Output the [X, Y] coordinate of the center of the cell containing the given text.  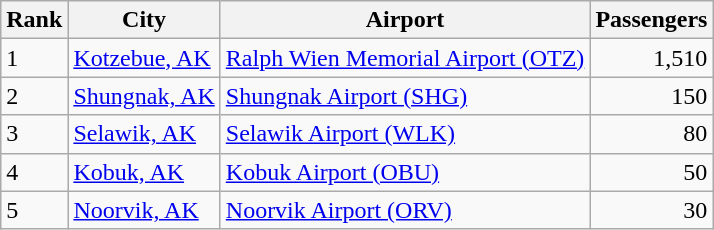
Rank [34, 20]
Ralph Wien Memorial Airport (OTZ) [405, 58]
30 [652, 210]
3 [34, 134]
5 [34, 210]
Noorvik Airport (ORV) [405, 210]
Shungnak, AK [144, 96]
1,510 [652, 58]
Noorvik, AK [144, 210]
Kotzebue, AK [144, 58]
Selawik, AK [144, 134]
City [144, 20]
50 [652, 172]
Selawik Airport (WLK) [405, 134]
1 [34, 58]
2 [34, 96]
Shungnak Airport (SHG) [405, 96]
Kobuk, AK [144, 172]
Passengers [652, 20]
150 [652, 96]
4 [34, 172]
Kobuk Airport (OBU) [405, 172]
80 [652, 134]
Airport [405, 20]
